Detect which cell encompasses the target text, then output its [x, y] center coordinate. 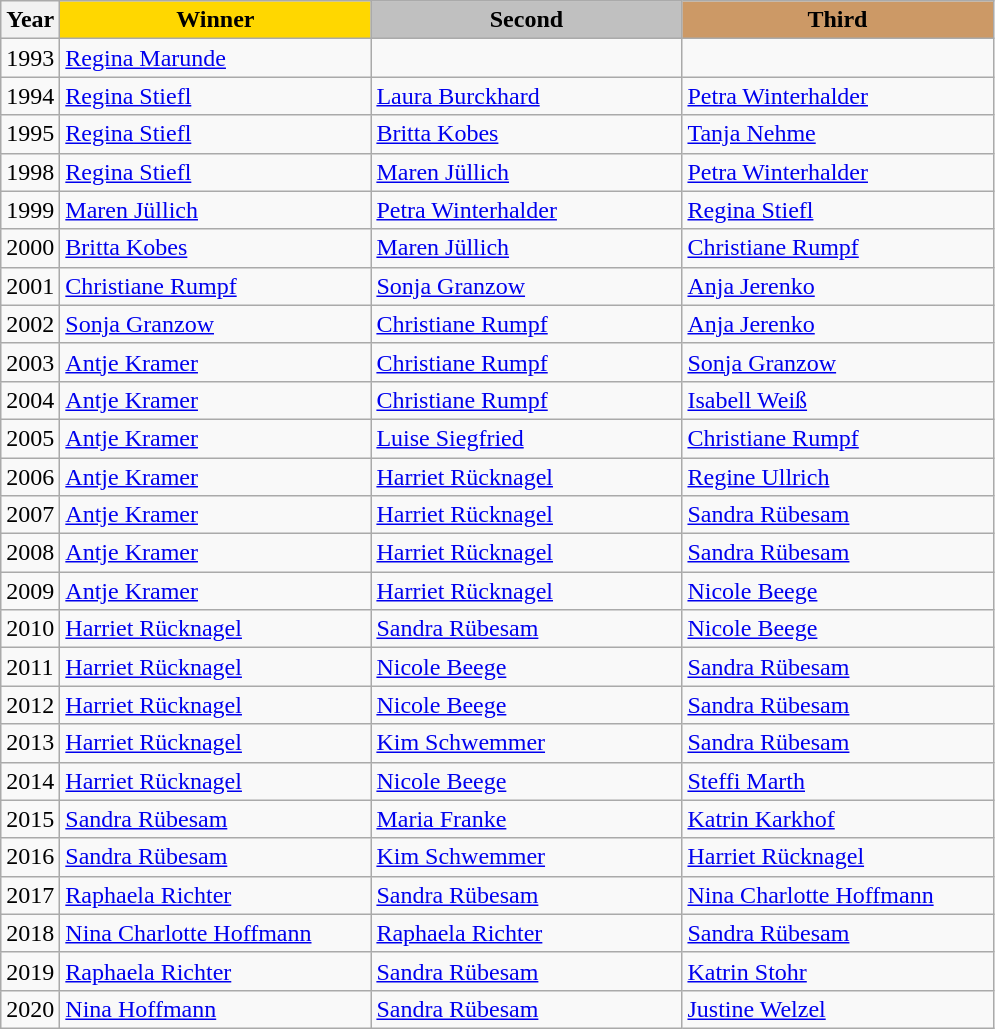
1998 [30, 172]
Justine Welzel [838, 1009]
1994 [30, 96]
Third [838, 20]
2014 [30, 781]
2019 [30, 971]
2007 [30, 515]
2016 [30, 857]
Year [30, 20]
2012 [30, 705]
Regine Ullrich [838, 477]
1993 [30, 58]
2011 [30, 667]
2001 [30, 286]
2008 [30, 553]
2018 [30, 933]
2003 [30, 362]
2000 [30, 248]
Regina Marunde [216, 58]
Maria Franke [526, 819]
2013 [30, 743]
Luise Siegfried [526, 438]
2005 [30, 438]
2017 [30, 895]
Second [526, 20]
Winner [216, 20]
Katrin Karkhof [838, 819]
Nina Hoffmann [216, 1009]
2004 [30, 400]
2010 [30, 629]
2009 [30, 591]
Isabell Weiß [838, 400]
2015 [30, 819]
Steffi Marth [838, 781]
1995 [30, 134]
Katrin Stohr [838, 971]
Laura Burckhard [526, 96]
Tanja Nehme [838, 134]
2006 [30, 477]
1999 [30, 210]
2020 [30, 1009]
2002 [30, 324]
